Determine the (x, y) coordinate at the center of the cell enclosing the given text.  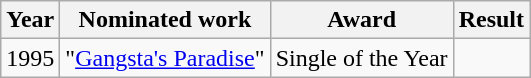
Result (491, 20)
Year (30, 20)
"Gangsta's Paradise" (165, 58)
Award (362, 20)
Single of the Year (362, 58)
1995 (30, 58)
Nominated work (165, 20)
